Identify which cell holds the provided text, then report its [X, Y] central coordinate. 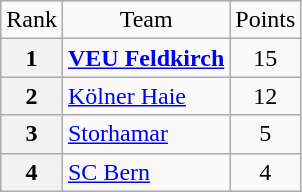
Kölner Haie [146, 96]
Team [146, 20]
2 [32, 96]
15 [266, 58]
5 [266, 134]
Storhamar [146, 134]
12 [266, 96]
Rank [32, 20]
Points [266, 20]
3 [32, 134]
SC Bern [146, 172]
1 [32, 58]
VEU Feldkirch [146, 58]
